Output the (X, Y) coordinate of the center of the cell containing the given text.  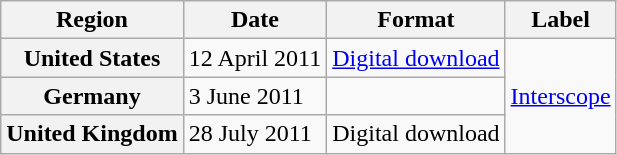
Label (560, 20)
United Kingdom (92, 134)
12 April 2011 (255, 58)
28 July 2011 (255, 134)
Format (416, 20)
Interscope (560, 96)
United States (92, 58)
Date (255, 20)
Germany (92, 96)
Region (92, 20)
3 June 2011 (255, 96)
